Detect which cell encompasses the target text, then output its [X, Y] center coordinate. 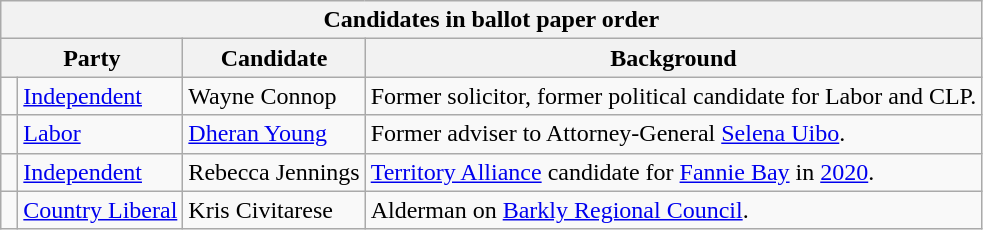
Territory Alliance candidate for Fannie Bay in 2020. [674, 172]
Party [92, 58]
Wayne Connop [274, 96]
Candidates in ballot paper order [492, 20]
Dheran Young [274, 134]
Labor [100, 134]
Former solicitor, former political candidate for Labor and CLP. [674, 96]
Alderman on Barkly Regional Council. [674, 210]
Background [674, 58]
Country Liberal [100, 210]
Rebecca Jennings [274, 172]
Candidate [274, 58]
Former adviser to Attorney-General Selena Uibo. [674, 134]
Kris Civitarese [274, 210]
